Find where the given text appears and provide that cell's center as (x, y) coordinate. 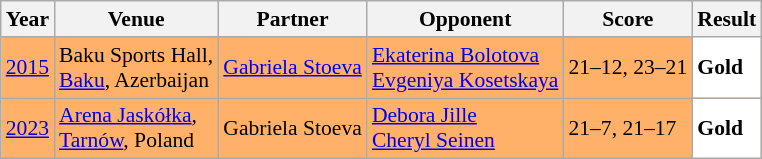
2023 (28, 128)
21–7, 21–17 (628, 128)
2015 (28, 68)
Partner (292, 19)
Year (28, 19)
21–12, 23–21 (628, 68)
Score (628, 19)
Debora Jille Cheryl Seinen (466, 128)
Ekaterina Bolotova Evgeniya Kosetskaya (466, 68)
Arena Jaskółka,Tarnów, Poland (136, 128)
Opponent (466, 19)
Result (726, 19)
Venue (136, 19)
Baku Sports Hall,Baku, Azerbaijan (136, 68)
